Capture the cell that displays the provided text and extract its [X, Y] central coordinate. 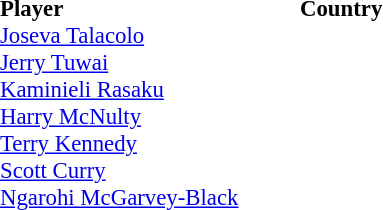
Terry Kennedy [150, 144]
Joseva Talacolo [150, 36]
Harry McNulty [150, 116]
Kaminieli Rasaku [150, 90]
Jerry Tuwai [150, 62]
Scott Curry [150, 170]
